Scan for the cell matching the given text and deliver its [X, Y] coordinate at center. 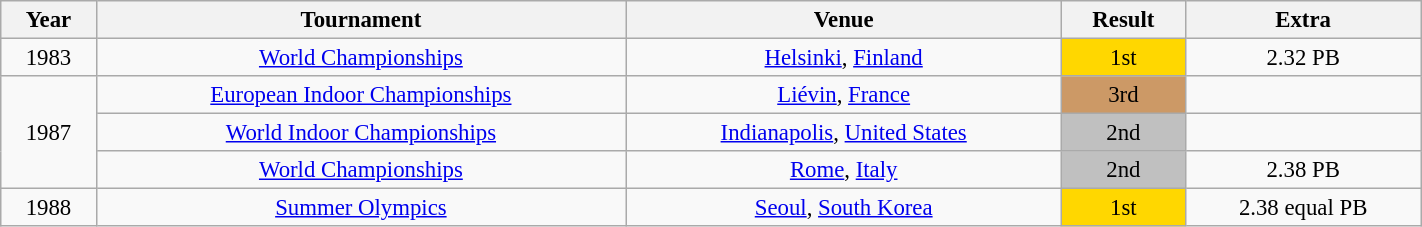
2.38 PB [1303, 170]
Helsinki, Finland [844, 58]
Rome, Italy [844, 170]
1983 [48, 58]
Tournament [361, 20]
Result [1124, 20]
1988 [48, 208]
1987 [48, 132]
3rd [1124, 95]
World Indoor Championships [361, 133]
European Indoor Championships [361, 95]
2.32 PB [1303, 58]
Extra [1303, 20]
Venue [844, 20]
Year [48, 20]
Summer Olympics [361, 208]
Indianapolis, United States [844, 133]
Liévin, France [844, 95]
Seoul, South Korea [844, 208]
2.38 equal PB [1303, 208]
